Determine the (x, y) coordinate at the center of the cell enclosing the given text.  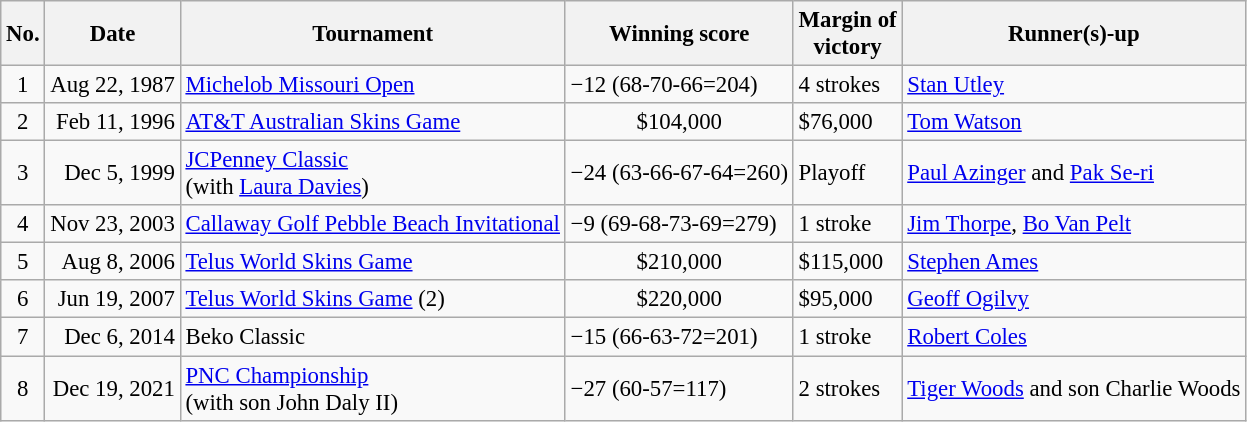
−12 (68-70-66=204) (679, 85)
$104,000 (679, 122)
−15 (66-63-72=201) (679, 337)
8 (23, 388)
Dec 19, 2021 (112, 388)
Jun 19, 2007 (112, 299)
3 (23, 174)
Tiger Woods and son Charlie Woods (1074, 388)
Nov 23, 2003 (112, 224)
−9 (69-68-73-69=279) (679, 224)
6 (23, 299)
JCPenney Classic(with Laura Davies) (372, 174)
Aug 8, 2006 (112, 262)
Date (112, 34)
Feb 11, 1996 (112, 122)
Tournament (372, 34)
Beko Classic (372, 337)
$115,000 (848, 262)
Aug 22, 1987 (112, 85)
2 strokes (848, 388)
Playoff (848, 174)
Michelob Missouri Open (372, 85)
No. (23, 34)
Stephen Ames (1074, 262)
$95,000 (848, 299)
4 (23, 224)
Paul Azinger and Pak Se-ri (1074, 174)
$210,000 (679, 262)
Margin ofvictory (848, 34)
Dec 5, 1999 (112, 174)
$76,000 (848, 122)
Telus World Skins Game (372, 262)
5 (23, 262)
AT&T Australian Skins Game (372, 122)
Stan Utley (1074, 85)
Telus World Skins Game (2) (372, 299)
Runner(s)-up (1074, 34)
Winning score (679, 34)
1 (23, 85)
7 (23, 337)
Jim Thorpe, Bo Van Pelt (1074, 224)
Robert Coles (1074, 337)
−27 (60-57=117) (679, 388)
2 (23, 122)
4 strokes (848, 85)
Tom Watson (1074, 122)
$220,000 (679, 299)
Geoff Ogilvy (1074, 299)
−24 (63-66-67-64=260) (679, 174)
Dec 6, 2014 (112, 337)
Callaway Golf Pebble Beach Invitational (372, 224)
PNC Championship(with son John Daly II) (372, 388)
